Pinpoint the cell where the given text exists, returning its [X, Y] midpoint coordinate. 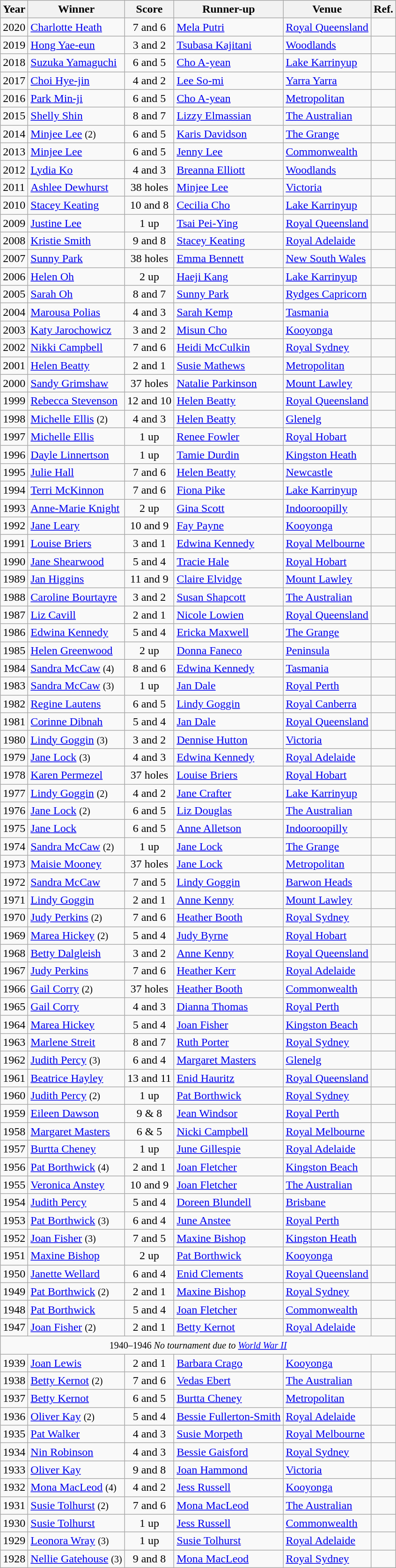
Lee So-mi [228, 80]
11 and 9 [149, 579]
1961 [14, 1078]
Judy Byrne [228, 935]
1928 [14, 1559]
1949 [14, 1291]
Fay Payne [228, 526]
2001 [14, 365]
Betty Kernot (2) [76, 1381]
Ericka Maxwell [228, 633]
1953 [14, 1220]
Jean Windsor [228, 1114]
1985 [14, 650]
Kristie Smith [76, 241]
Michelle Ellis (2) [76, 419]
Karen Permezel [76, 775]
1960 [14, 1096]
Betty Dalgleish [76, 953]
Judy Perkins (2) [76, 918]
1973 [14, 864]
Shelly Shin [76, 116]
Julie Hall [76, 472]
1931 [14, 1505]
1968 [14, 953]
Lindy Goggin (2) [76, 793]
Mona MacLeod (4) [76, 1488]
1970 [14, 918]
2002 [14, 348]
8 and 6 [149, 668]
Minjee Lee (2) [76, 134]
Yarra Yarra [327, 80]
Caroline Bourtayre [76, 597]
1940–1946 No tournament due to World War II [198, 1345]
Pat Borthwick (4) [76, 1167]
Tsubasa Kajitani [228, 45]
Nellie Gatehouse (3) [76, 1559]
2013 [14, 152]
Oliver Kay [76, 1470]
2004 [14, 312]
1963 [14, 1042]
3 and 1 [149, 544]
June Gillespie [228, 1149]
Susie Mathews [228, 365]
1974 [14, 846]
Corinne Dibnah [76, 722]
Dayle Linnertson [76, 454]
Susie Tolhurst (2) [76, 1505]
1978 [14, 775]
Judith Percy [76, 1203]
1956 [14, 1167]
Marea Hickey (2) [76, 935]
Dennise Hutton [228, 739]
1986 [14, 633]
Liz Cavill [76, 615]
Ref. [384, 9]
Joan Hammond [228, 1470]
1979 [14, 757]
2019 [14, 45]
2017 [14, 80]
Tsai Pei-Ying [228, 223]
Gail Corry (2) [76, 989]
Joan Fisher [228, 1024]
1951 [14, 1256]
2008 [14, 241]
1992 [14, 526]
Haeji Kang [228, 277]
2018 [14, 63]
Pat Borthwick (2) [76, 1291]
2020 [14, 27]
1965 [14, 1006]
June Anstee [228, 1220]
1964 [14, 1024]
Terri McKinnon [76, 490]
1993 [14, 508]
Suzuka Yamaguchi [76, 63]
13 and 11 [149, 1078]
Helen Oh [76, 277]
1975 [14, 829]
1988 [14, 597]
2014 [14, 134]
Tamie Durdin [228, 454]
Sandra McCaw (4) [76, 668]
1937 [14, 1399]
Helen Greenwood [76, 650]
2003 [14, 330]
Karis Davidson [228, 134]
Rebecca Stevenson [76, 401]
Venue [327, 9]
2005 [14, 294]
Heather Kerr [228, 971]
1962 [14, 1060]
Lizzy Elmassian [228, 116]
1957 [14, 1149]
1983 [14, 686]
2007 [14, 259]
Gail Corry [76, 1006]
Jane Leary [76, 526]
Charlotte Heath [76, 27]
Susie Morpeth [228, 1434]
1987 [14, 615]
1984 [14, 668]
Leonora Wray (3) [76, 1541]
Jane Shearwood [76, 562]
Susan Shapcott [228, 597]
Dianna Thomas [228, 1006]
Sarah Kemp [228, 312]
Royal Canberra [327, 704]
Nikki Campbell [76, 348]
Pat Walker [76, 1434]
Jane Lock (3) [76, 757]
Judith Percy (2) [76, 1096]
2009 [14, 223]
1948 [14, 1309]
Gina Scott [228, 508]
Sarah Oh [76, 294]
1977 [14, 793]
2011 [14, 187]
1998 [14, 419]
Cecilia Cho [228, 205]
1933 [14, 1470]
Peninsula [327, 650]
Katy Jarochowicz [76, 330]
Marea Hickey [76, 1024]
1969 [14, 935]
1952 [14, 1238]
1972 [14, 882]
1932 [14, 1488]
1980 [14, 739]
2000 [14, 383]
Bessie Fullerton-Smith [228, 1416]
New South Wales [327, 259]
1971 [14, 900]
Sandra McCaw (3) [76, 686]
Heidi McCulkin [228, 348]
Barbara Crago [228, 1363]
Enid Clements [228, 1274]
1936 [14, 1416]
Anne-Marie Knight [76, 508]
Lydia Ko [76, 169]
1966 [14, 989]
Ruth Porter [228, 1042]
2016 [14, 98]
Claire Elvidge [228, 579]
Joan Fisher (2) [76, 1327]
1929 [14, 1541]
Doreen Blundell [228, 1203]
Judy Perkins [76, 971]
1990 [14, 562]
1954 [14, 1203]
Sandy Grimshaw [76, 383]
1958 [14, 1131]
1991 [14, 544]
2012 [14, 169]
Rydges Capricorn [327, 294]
Sandra McCaw [76, 882]
1955 [14, 1185]
Regine Lautens [76, 704]
Enid Hauritz [228, 1078]
Score [149, 9]
Joan Lewis [76, 1363]
Jane Lock (2) [76, 811]
Justine Lee [76, 223]
Nicole Lowien [228, 615]
Donna Faneco [228, 650]
Nicki Campbell [228, 1131]
Anne Alletson [228, 829]
Natalie Parkinson [228, 383]
Veronica Anstey [76, 1185]
9 & 8 [149, 1114]
2010 [14, 205]
1938 [14, 1381]
1947 [14, 1327]
1935 [14, 1434]
Pat Borthwick (3) [76, 1220]
Maisie Mooney [76, 864]
Jenny Lee [228, 152]
Joan Fisher (3) [76, 1238]
Tracie Hale [228, 562]
1934 [14, 1452]
Hong Yae-eun [76, 45]
6 & 5 [149, 1131]
1989 [14, 579]
Choi Hye-jin [76, 80]
Lindy Goggin (3) [76, 739]
1976 [14, 811]
Newcastle [327, 472]
12 and 10 [149, 401]
1930 [14, 1523]
Liz Douglas [228, 811]
2015 [14, 116]
Fiona Pike [228, 490]
Renee Fowler [228, 437]
Emma Bennett [228, 259]
1982 [14, 704]
Nin Robinson [76, 1452]
Sandra McCaw (2) [76, 846]
Marousa Polias [76, 312]
1994 [14, 490]
Ashlee Dewhurst [76, 187]
Winner [76, 9]
Vedas Ebert [228, 1381]
Judith Percy (3) [76, 1060]
Beatrice Hayley [76, 1078]
1967 [14, 971]
1995 [14, 472]
1981 [14, 722]
10 and 8 [149, 205]
Brisbane [327, 1203]
1950 [14, 1274]
Oliver Kay (2) [76, 1416]
Marlene Streit [76, 1042]
Barwon Heads [327, 882]
2006 [14, 277]
Mela Putri [228, 27]
Michelle Ellis [76, 437]
Runner-up [228, 9]
Eileen Dawson [76, 1114]
Breanna Elliott [228, 169]
1959 [14, 1114]
Park Min-ji [76, 98]
Jan Higgins [76, 579]
Janette Wellard [76, 1274]
1996 [14, 454]
Year [14, 9]
1939 [14, 1363]
Jane Crafter [228, 793]
1997 [14, 437]
1999 [14, 401]
Bessie Gaisford [228, 1452]
Misun Cho [228, 330]
